Search for the cell housing the specified text and yield its [X, Y] center coordinate. 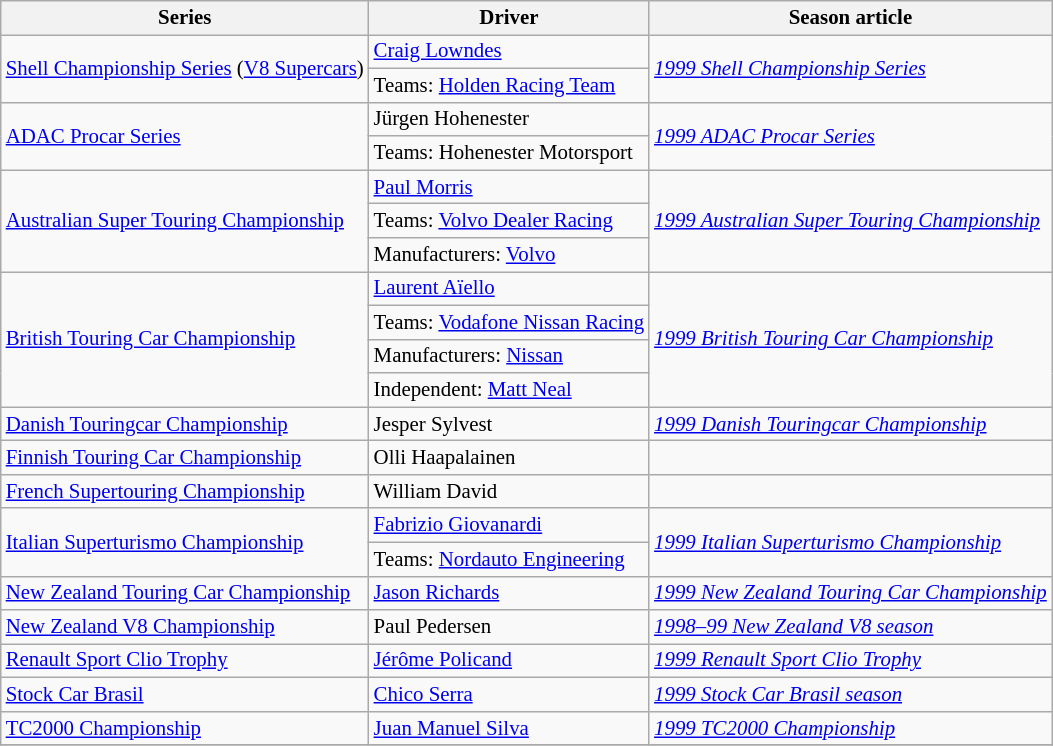
Manufacturers: Volvo [509, 255]
Teams: Vodafone Nissan Racing [509, 322]
Fabrizio Giovanardi [509, 525]
Season article [850, 18]
Laurent Aïello [509, 288]
Stock Car Brasil [185, 695]
Teams: Volvo Dealer Racing [509, 221]
Juan Manuel Silva [509, 728]
French Supertouring Championship [185, 491]
British Touring Car Championship [185, 338]
Craig Lowndes [509, 51]
William David [509, 491]
Series [185, 18]
1999 ADAC Procar Series [850, 136]
Teams: Holden Racing Team [509, 85]
Manufacturers: Nissan [509, 356]
1999 Stock Car Brasil season [850, 695]
Olli Haapalainen [509, 458]
Teams: Hohenester Motorsport [509, 153]
1999 New Zealand Touring Car Championship [850, 593]
Renault Sport Clio Trophy [185, 661]
Jesper Sylvest [509, 424]
TC2000 Championship [185, 728]
Danish Touringcar Championship [185, 424]
Chico Serra [509, 695]
New Zealand Touring Car Championship [185, 593]
Finnish Touring Car Championship [185, 458]
1999 British Touring Car Championship [850, 338]
1999 Danish Touringcar Championship [850, 424]
Independent: Matt Neal [509, 390]
Jürgen Hohenester [509, 119]
ADAC Procar Series [185, 136]
Teams: Nordauto Engineering [509, 559]
Italian Superturismo Championship [185, 542]
Shell Championship Series (V8 Supercars) [185, 68]
1999 Shell Championship Series [850, 68]
New Zealand V8 Championship [185, 627]
1999 Australian Super Touring Championship [850, 221]
Driver [509, 18]
Australian Super Touring Championship [185, 221]
1999 Renault Sport Clio Trophy [850, 661]
Jason Richards [509, 593]
1999 Italian Superturismo Championship [850, 542]
Paul Morris [509, 187]
1998–99 New Zealand V8 season [850, 627]
1999 TC2000 Championship [850, 728]
Paul Pedersen [509, 627]
Jérôme Policand [509, 661]
